Determine the [X, Y] coordinate at the center of the cell enclosing the given text.  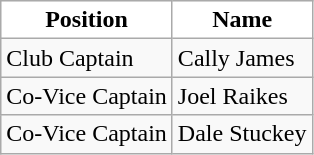
Joel Raikes [242, 96]
Club Captain [87, 58]
Position [87, 20]
Name [242, 20]
Dale Stuckey [242, 134]
Cally James [242, 58]
